Capture the cell that displays the provided text and extract its [X, Y] central coordinate. 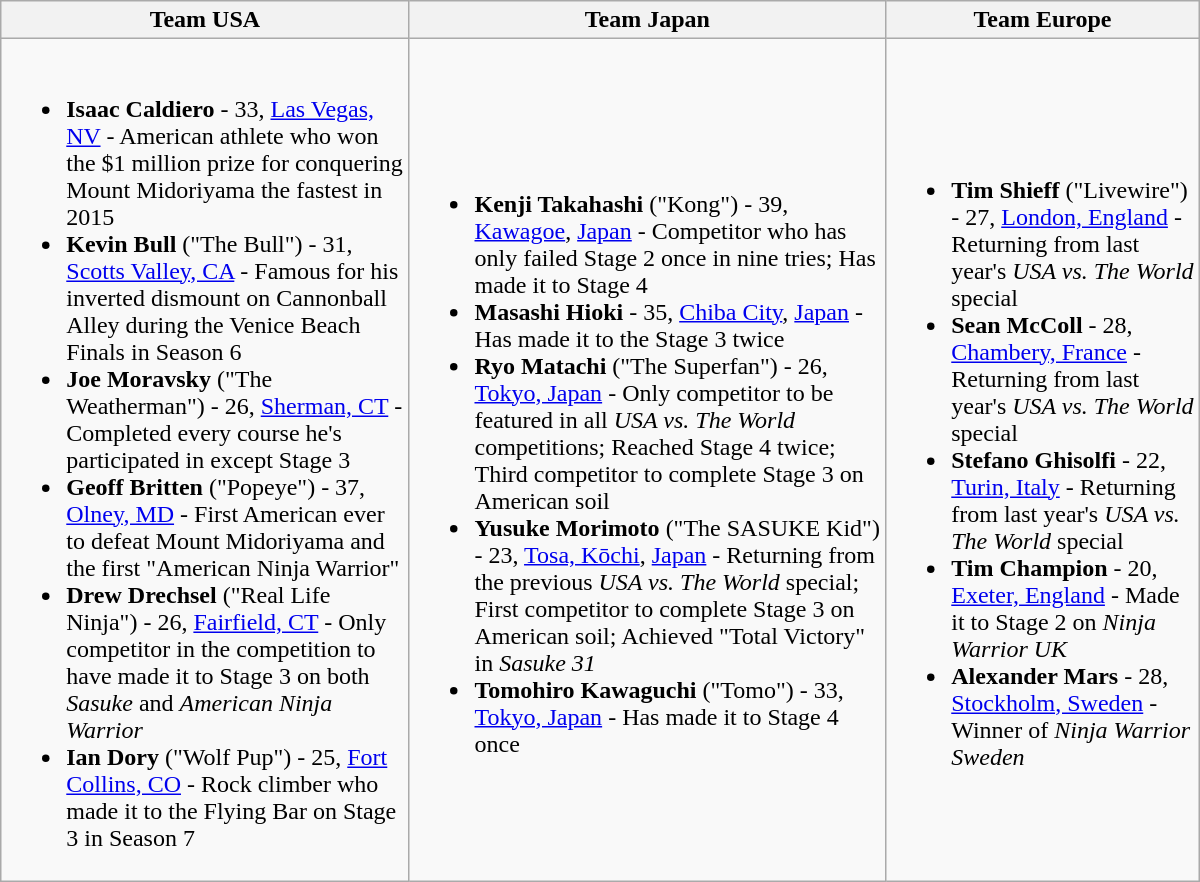
Team Japan [648, 20]
Team Europe [1043, 20]
Team USA [205, 20]
